From the cell containing the given text, extract its center point as [X, Y] coordinate. 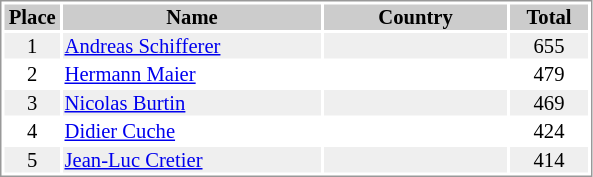
479 [549, 75]
Country [416, 17]
424 [549, 131]
Name [192, 17]
4 [32, 131]
Didier Cuche [192, 131]
655 [549, 46]
Jean-Luc Cretier [192, 160]
1 [32, 46]
Total [549, 17]
414 [549, 160]
Hermann Maier [192, 75]
3 [32, 103]
Place [32, 17]
469 [549, 103]
Nicolas Burtin [192, 103]
5 [32, 160]
2 [32, 75]
Andreas Schifferer [192, 46]
